Extract the (X, Y) coordinate from the center of the cell holding the provided text.  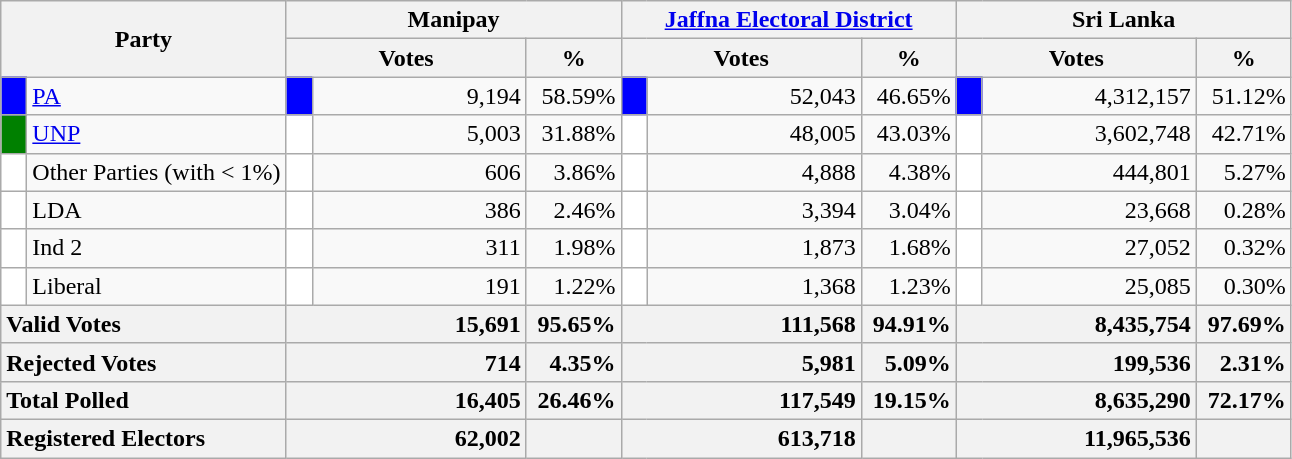
0.28% (1244, 210)
1.68% (908, 248)
97.69% (1244, 324)
1,873 (754, 248)
16,405 (406, 400)
19.15% (908, 400)
27,052 (1089, 248)
52,043 (754, 96)
613,718 (741, 438)
1.98% (574, 248)
UNP (156, 134)
LDA (156, 210)
3.04% (908, 210)
Party (144, 39)
5.27% (1244, 172)
606 (419, 172)
48,005 (754, 134)
51.12% (1244, 96)
3,394 (754, 210)
95.65% (574, 324)
Ind 2 (156, 248)
3.86% (574, 172)
4.38% (908, 172)
1.23% (908, 286)
8,635,290 (1076, 400)
31.88% (574, 134)
714 (406, 362)
23,668 (1089, 210)
117,549 (741, 400)
311 (419, 248)
PA (156, 96)
2.46% (574, 210)
Liberal (156, 286)
15,691 (406, 324)
4.35% (574, 362)
3,602,748 (1089, 134)
11,965,536 (1076, 438)
4,888 (754, 172)
Rejected Votes (144, 362)
111,568 (741, 324)
386 (419, 210)
199,536 (1076, 362)
0.30% (1244, 286)
5,981 (741, 362)
8,435,754 (1076, 324)
62,002 (406, 438)
0.32% (1244, 248)
Sri Lanka (1124, 20)
5,003 (419, 134)
Registered Electors (144, 438)
4,312,157 (1089, 96)
Jaffna Electoral District (788, 20)
94.91% (908, 324)
2.31% (1244, 362)
9,194 (419, 96)
Other Parties (with < 1%) (156, 172)
72.17% (1244, 400)
Total Polled (144, 400)
58.59% (574, 96)
1,368 (754, 286)
25,085 (1089, 286)
5.09% (908, 362)
46.65% (908, 96)
43.03% (908, 134)
Valid Votes (144, 324)
26.46% (574, 400)
42.71% (1244, 134)
191 (419, 286)
1.22% (574, 286)
Manipay (454, 20)
444,801 (1089, 172)
